From the cell containing the given text, extract its center point as [x, y] coordinate. 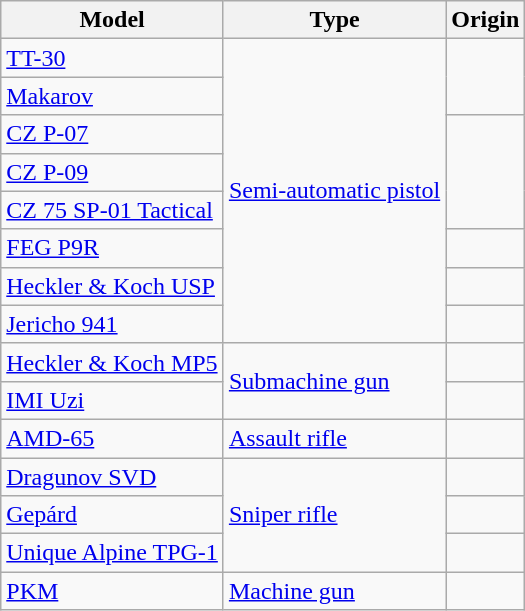
Origin [486, 20]
Machine gun [334, 591]
Submachine gun [334, 381]
Gepárd [112, 515]
CZ P-07 [112, 134]
FEG P9R [112, 248]
CZ P-09 [112, 172]
Model [112, 20]
Type [334, 20]
Heckler & Koch MP5 [112, 362]
IMI Uzi [112, 400]
Makarov [112, 96]
Heckler & Koch USP [112, 286]
Semi-automatic pistol [334, 191]
PKM [112, 591]
Sniper rifle [334, 515]
TT-30 [112, 58]
Jericho 941 [112, 324]
Dragunov SVD [112, 477]
Assault rifle [334, 438]
Unique Alpine TPG-1 [112, 553]
AMD-65 [112, 438]
CZ 75 SP-01 Tactical [112, 210]
